Find where the given text appears and provide that cell's center as [x, y] coordinate. 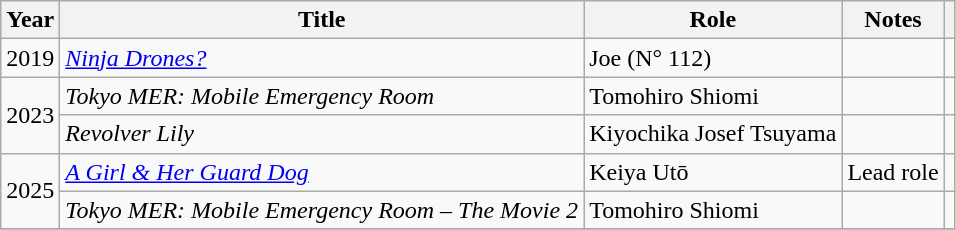
Year [30, 20]
Revolver Lily [322, 134]
Lead role [893, 172]
2023 [30, 115]
Notes [893, 20]
Ninja Drones? [322, 58]
2019 [30, 58]
Joe (N° 112) [713, 58]
Kiyochika Josef Tsuyama [713, 134]
Title [322, 20]
Keiya Utō [713, 172]
Tokyo MER: Mobile Emergency Room [322, 96]
Tokyo MER: Mobile Emergency Room – The Movie 2 [322, 210]
A Girl & Her Guard Dog [322, 172]
2025 [30, 191]
Role [713, 20]
